Return [X, Y] of the center of cell containing provided text 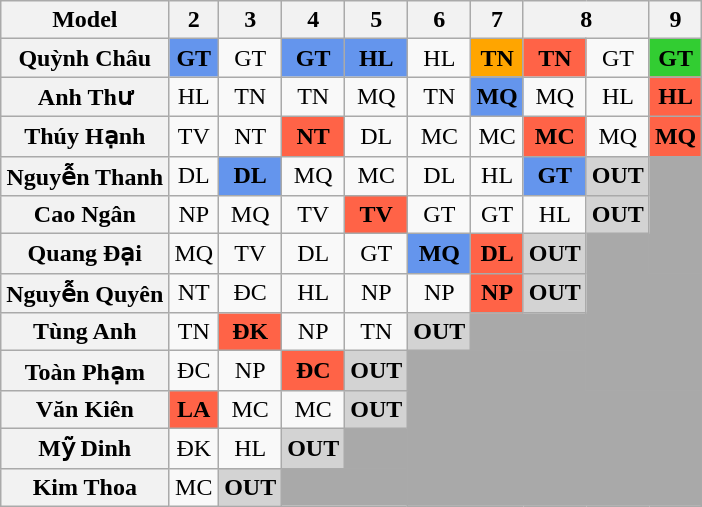
4 [314, 20]
Kim Thoa [85, 487]
5 [376, 20]
8 [586, 20]
LA [194, 409]
Văn Kiên [85, 409]
Quỳnh Châu [85, 58]
Nguyễn Thanh [85, 176]
Quang Đại [85, 254]
7 [497, 20]
9 [675, 20]
Anh Thư [85, 97]
Cao Ngân [85, 215]
Nguyễn Quyên [85, 293]
Tùng Anh [85, 332]
Thúy Hạnh [85, 136]
Model [85, 20]
2 [194, 20]
3 [250, 20]
Mỹ Dinh [85, 448]
6 [440, 20]
Toàn Phạm [85, 371]
